Determine the (X, Y) coordinate at the center of the cell enclosing the given text.  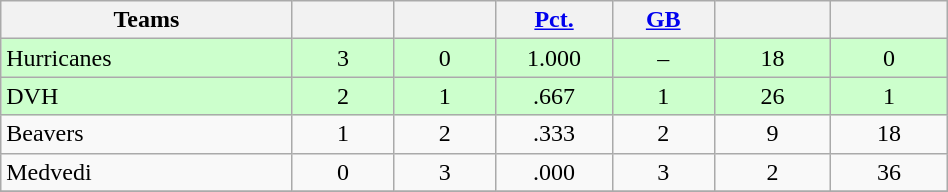
Medvedi (146, 172)
36 (890, 172)
Beavers (146, 134)
.667 (554, 96)
Pct. (554, 20)
Teams (146, 20)
Hurricanes (146, 58)
9 (772, 134)
26 (772, 96)
GB (663, 20)
– (663, 58)
1.000 (554, 58)
.333 (554, 134)
.000 (554, 172)
DVH (146, 96)
